Detect which cell encompasses the target text, then output its (x, y) center coordinate. 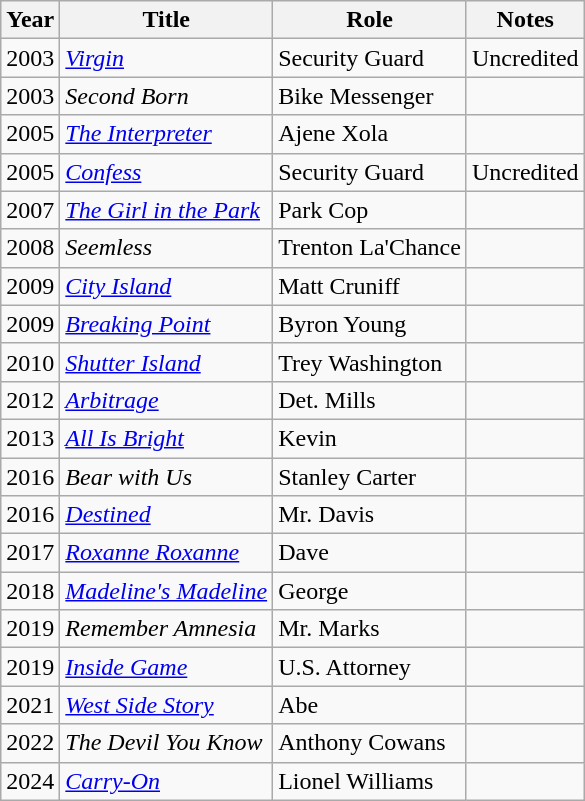
Confess (166, 172)
The Girl in the Park (166, 210)
Role (370, 20)
City Island (166, 286)
U.S. Attorney (370, 667)
The Interpreter (166, 134)
Remember Amnesia (166, 629)
Roxanne Roxanne (166, 553)
2007 (30, 210)
Bear with Us (166, 477)
Matt Cruniff (370, 286)
Trenton La'Chance (370, 248)
2021 (30, 705)
Notes (525, 20)
Bike Messenger (370, 96)
2012 (30, 400)
Inside Game (166, 667)
Det. Mills (370, 400)
Stanley Carter (370, 477)
2010 (30, 362)
Madeline's Madeline (166, 591)
Mr. Davis (370, 515)
Trey Washington (370, 362)
Park Cop (370, 210)
Anthony Cowans (370, 743)
Shutter Island (166, 362)
Seemless (166, 248)
Destined (166, 515)
West Side Story (166, 705)
Second Born (166, 96)
Dave (370, 553)
Arbitrage (166, 400)
Year (30, 20)
Mr. Marks (370, 629)
2017 (30, 553)
All Is Bright (166, 438)
2013 (30, 438)
Title (166, 20)
Kevin (370, 438)
Byron Young (370, 324)
George (370, 591)
The Devil You Know (166, 743)
Ajene Xola (370, 134)
Carry-On (166, 781)
Lionel Williams (370, 781)
Abe (370, 705)
2008 (30, 248)
2024 (30, 781)
2018 (30, 591)
Virgin (166, 58)
Breaking Point (166, 324)
2022 (30, 743)
